Provide the [X, Y] coordinate of the cell's center where the given text is located.  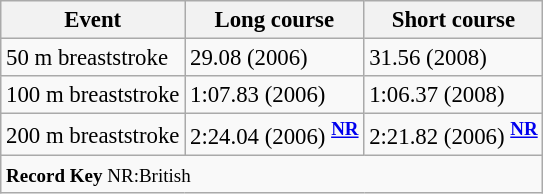
1:07.83 (2006) [274, 95]
Event [93, 20]
1:06.37 (2008) [454, 95]
50 m breaststroke [93, 58]
29.08 (2006) [274, 58]
200 m breaststroke [93, 135]
100 m breaststroke [93, 95]
2:24.04 (2006) NR [274, 135]
Record Key NR:British [272, 175]
Long course [274, 20]
31.56 (2008) [454, 58]
Short course [454, 20]
2:21.82 (2006) NR [454, 135]
